Identify which cell holds the provided text, then report its [X, Y] central coordinate. 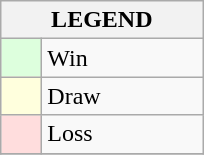
LEGEND [102, 20]
Loss [122, 134]
Win [122, 58]
Draw [122, 96]
